Identify which cell holds the provided text, then report its (x, y) central coordinate. 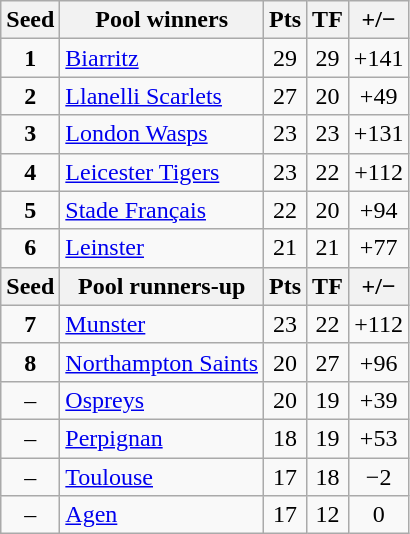
+49 (378, 96)
12 (328, 515)
Northampton Saints (162, 362)
Leinster (162, 248)
Perpignan (162, 438)
+131 (378, 134)
Agen (162, 515)
1 (30, 58)
London Wasps (162, 134)
4 (30, 172)
Pool runners-up (162, 286)
2 (30, 96)
+53 (378, 438)
0 (378, 515)
Llanelli Scarlets (162, 96)
Munster (162, 324)
Biarritz (162, 58)
+94 (378, 210)
Toulouse (162, 477)
8 (30, 362)
3 (30, 134)
5 (30, 210)
+141 (378, 58)
Leicester Tigers (162, 172)
Stade Français (162, 210)
+39 (378, 400)
7 (30, 324)
+96 (378, 362)
Pool winners (162, 20)
Ospreys (162, 400)
+77 (378, 248)
−2 (378, 477)
6 (30, 248)
